For the text-containing cell, return its midpoint in [x, y] coordinate format. 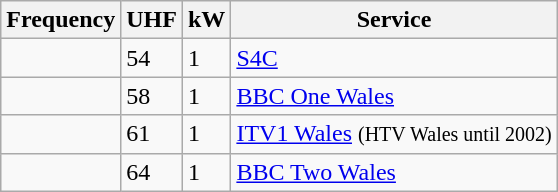
kW [206, 20]
54 [152, 58]
Service [394, 20]
UHF [152, 20]
ITV1 Wales (HTV Wales until 2002) [394, 134]
61 [152, 134]
Frequency [61, 20]
58 [152, 96]
BBC One Wales [394, 96]
BBC Two Wales [394, 172]
64 [152, 172]
S4C [394, 58]
